Find where the given text appears and provide that cell's center as (x, y) coordinate. 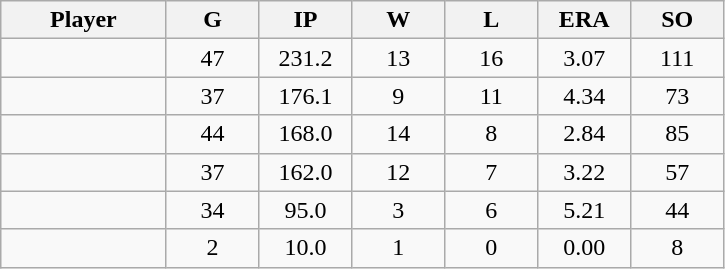
176.1 (306, 96)
ERA (584, 20)
G (212, 20)
3.07 (584, 58)
1 (398, 248)
111 (678, 58)
73 (678, 96)
7 (492, 172)
3 (398, 210)
168.0 (306, 134)
Player (84, 20)
0.00 (584, 248)
162.0 (306, 172)
34 (212, 210)
W (398, 20)
47 (212, 58)
85 (678, 134)
9 (398, 96)
2.84 (584, 134)
3.22 (584, 172)
11 (492, 96)
10.0 (306, 248)
231.2 (306, 58)
12 (398, 172)
14 (398, 134)
SO (678, 20)
13 (398, 58)
IP (306, 20)
4.34 (584, 96)
95.0 (306, 210)
0 (492, 248)
L (492, 20)
16 (492, 58)
2 (212, 248)
6 (492, 210)
5.21 (584, 210)
57 (678, 172)
